Pinpoint the cell where the given text exists, returning its (x, y) midpoint coordinate. 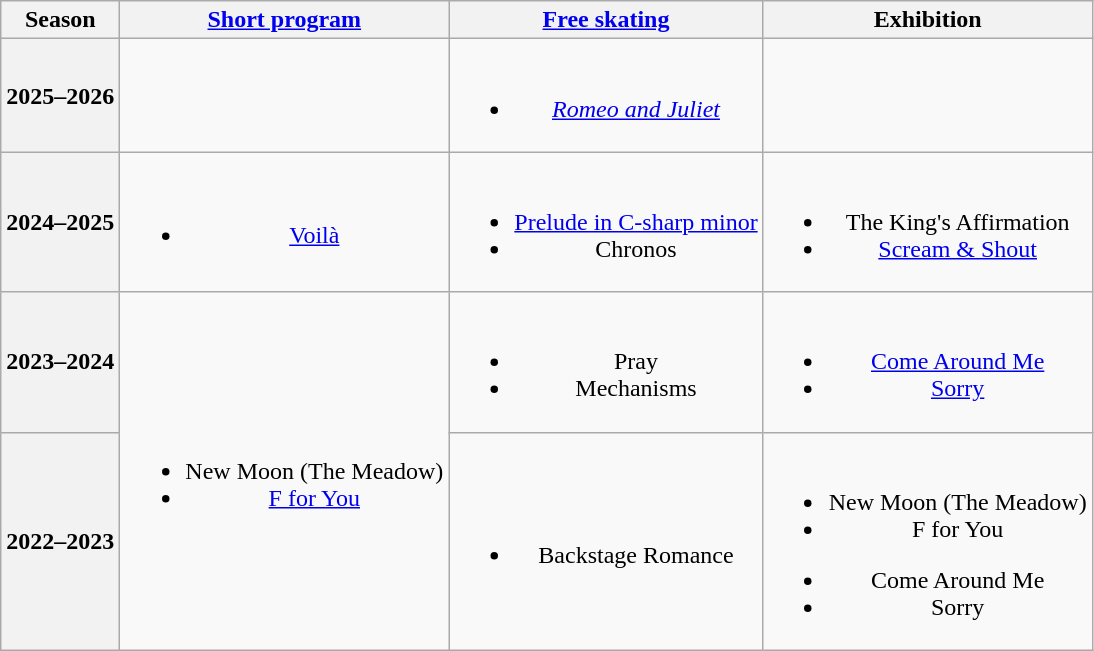
Exhibition (928, 20)
The King's Affirmation Scream & Shout (928, 222)
Pray Mechanisms (606, 362)
Free skating (606, 20)
2025–2026 (60, 96)
Voilà (284, 222)
2024–2025 (60, 222)
Prelude in C-sharp minor Chronos (606, 222)
New Moon (The Meadow) F for You (284, 471)
2022–2023 (60, 541)
Romeo and Juliet (606, 96)
Backstage Romance (606, 541)
Come Around MeSorry (928, 362)
Season (60, 20)
Short program (284, 20)
2023–2024 (60, 362)
New Moon (The Meadow) F for You Come Around MeSorry (928, 541)
